From the cell containing the given text, extract its center point as [X, Y] coordinate. 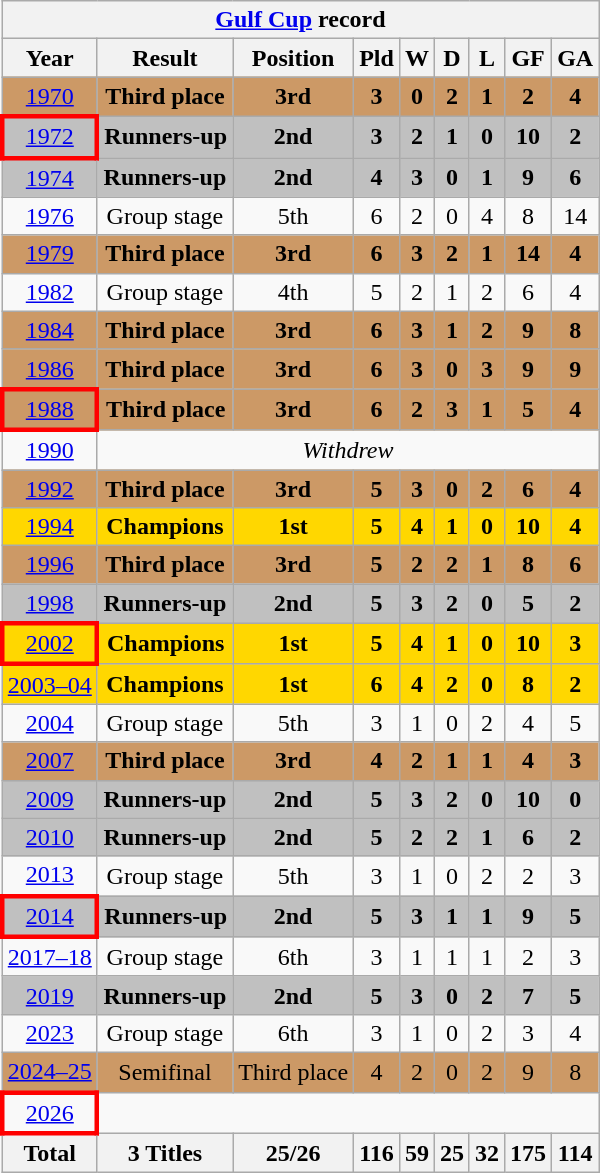
L [486, 58]
Position [294, 58]
2009 [50, 799]
175 [528, 1153]
2014 [50, 916]
2002 [50, 644]
1970 [50, 97]
1996 [50, 565]
Semifinal [164, 1072]
7 [528, 995]
2003–04 [50, 684]
114 [576, 1153]
Pld [377, 58]
W [416, 58]
2004 [50, 723]
Withdrew [348, 450]
1984 [50, 330]
1979 [50, 254]
2010 [50, 837]
1998 [50, 604]
59 [416, 1153]
2019 [50, 995]
2026 [50, 1112]
D [452, 58]
Total [50, 1153]
25 [452, 1153]
1976 [50, 216]
116 [377, 1153]
2007 [50, 761]
Year [50, 58]
4th [294, 292]
2017–18 [50, 957]
1974 [50, 178]
2024–25 [50, 1072]
1982 [50, 292]
3 Titles [164, 1153]
2023 [50, 1033]
1986 [50, 369]
2013 [50, 876]
1972 [50, 136]
GA [576, 58]
Gulf Cup record [300, 20]
32 [486, 1153]
Result [164, 58]
1992 [50, 489]
1994 [50, 527]
1988 [50, 410]
GF [528, 58]
25/26 [294, 1153]
1990 [50, 450]
